Scan for the cell matching the given text and deliver its [x, y] coordinate at center. 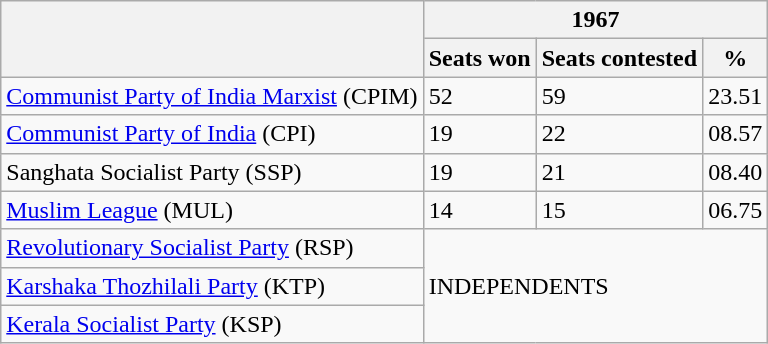
Communist Party of India Marxist (CPIM) [212, 96]
14 [480, 210]
59 [619, 96]
% [736, 58]
Sanghata Socialist Party (SSP) [212, 172]
08.57 [736, 134]
22 [619, 134]
Muslim League (MUL) [212, 210]
Revolutionary Socialist Party (RSP) [212, 248]
INDEPENDENTS [596, 286]
Karshaka Thozhilali Party (KTP) [212, 286]
08.40 [736, 172]
06.75 [736, 210]
23.51 [736, 96]
Communist Party of India (CPI) [212, 134]
1967 [596, 20]
15 [619, 210]
Kerala Socialist Party (KSP) [212, 324]
52 [480, 96]
Seats won [480, 58]
Seats contested [619, 58]
21 [619, 172]
